Return (X, Y) of the center of cell containing provided text 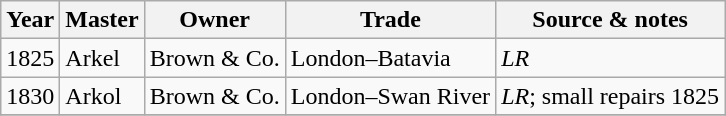
LR (610, 58)
London–Swan River (390, 96)
Arkol (102, 96)
Source & notes (610, 20)
Trade (390, 20)
Owner (214, 20)
LR; small repairs 1825 (610, 96)
London–Batavia (390, 58)
Master (102, 20)
Arkel (102, 58)
Year (30, 20)
1830 (30, 96)
1825 (30, 58)
